Return [X, Y] of the center of cell containing provided text 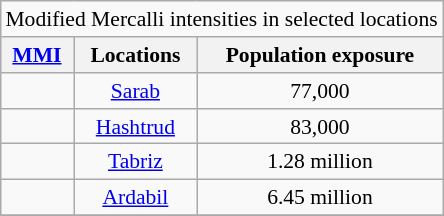
1.28 million [320, 162]
77,000 [320, 91]
Sarab [136, 91]
Modified Mercalli intensities in selected locations [221, 19]
Locations [136, 55]
Population exposure [320, 55]
6.45 million [320, 197]
Tabriz [136, 162]
Hashtrud [136, 126]
83,000 [320, 126]
Ardabil [136, 197]
MMI [36, 55]
